Return the (x, y) coordinate for the center point of the cell that contains the specified text.  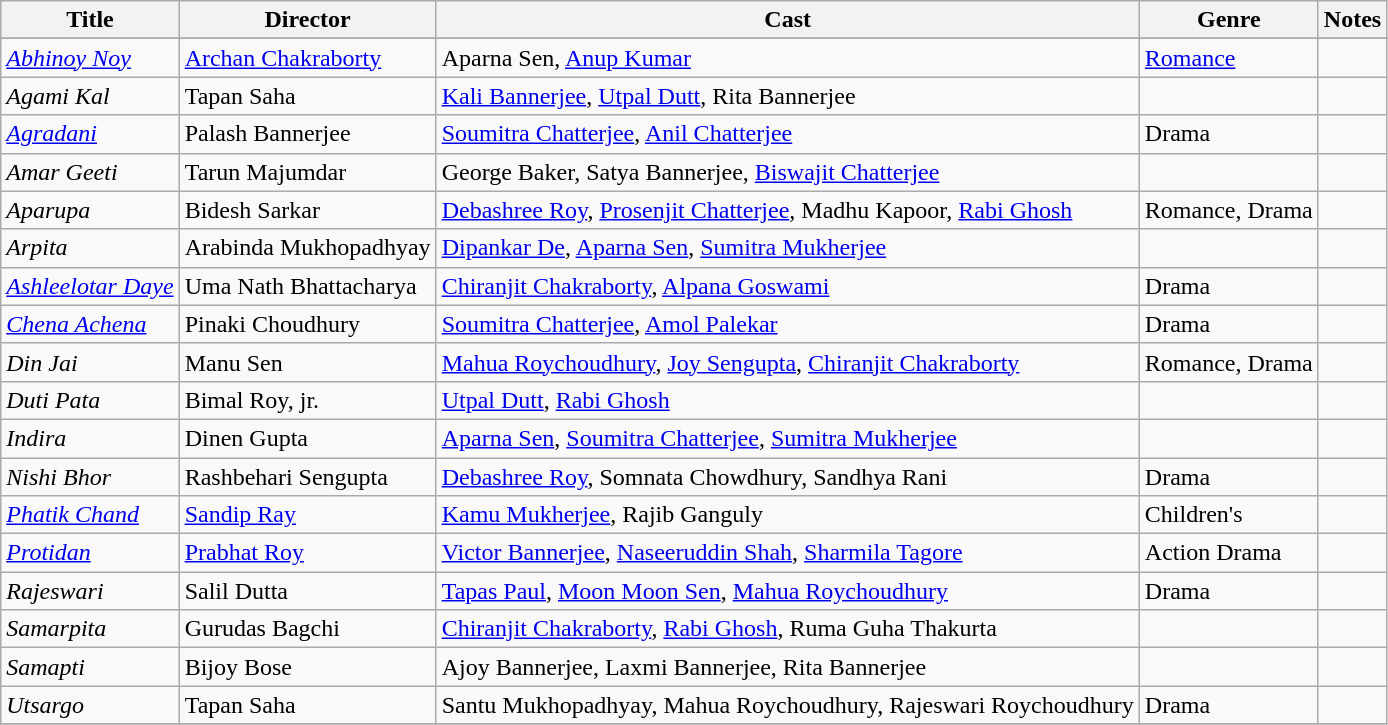
Santu Mukhopadhyay, Mahua Roychoudhury, Rajeswari Roychoudhury (788, 705)
Action Drama (1228, 553)
Chiranjit Chakraborty, Alpana Goswami (788, 286)
Soumitra Chatterjee, Anil Chatterjee (788, 134)
Bimal Roy, jr. (308, 400)
Pinaki Choudhury (308, 324)
Bidesh Sarkar (308, 210)
Palash Bannerjee (308, 134)
Debashree Roy, Somnata Chowdhury, Sandhya Rani (788, 477)
Arabinda Mukhopadhyay (308, 248)
Genre (1228, 20)
Romance (1228, 58)
Din Jai (90, 362)
Gurudas Bagchi (308, 629)
Debashree Roy, Prosenjit Chatterjee, Madhu Kapoor, Rabi Ghosh (788, 210)
Nishi Bhor (90, 477)
Indira (90, 438)
Amar Geeti (90, 172)
Arpita (90, 248)
Utpal Dutt, Rabi Ghosh (788, 400)
Chena Achena (90, 324)
Kali Bannerjee, Utpal Dutt, Rita Bannerjee (788, 96)
Tapas Paul, Moon Moon Sen, Mahua Roychoudhury (788, 591)
Ajoy Bannerjee, Laxmi Bannerjee, Rita Bannerjee (788, 667)
Notes (1352, 20)
Rashbehari Sengupta (308, 477)
Children's (1228, 515)
Salil Dutta (308, 591)
Aparna Sen, Anup Kumar (788, 58)
Manu Sen (308, 362)
Agradani (90, 134)
Samapti (90, 667)
Rajeswari (90, 591)
Protidan (90, 553)
Sandip Ray (308, 515)
Duti Pata (90, 400)
Chiranjit Chakraborty, Rabi Ghosh, Ruma Guha Thakurta (788, 629)
Dipankar De, Aparna Sen, Sumitra Mukherjee (788, 248)
Tarun Majumdar (308, 172)
Phatik Chand (90, 515)
Archan Chakraborty (308, 58)
Aparupa (90, 210)
Agami Kal (90, 96)
Director (308, 20)
Uma Nath Bhattacharya (308, 286)
Aparna Sen, Soumitra Chatterjee, Sumitra Mukherjee (788, 438)
Prabhat Roy (308, 553)
Kamu Mukherjee, Rajib Ganguly (788, 515)
Victor Bannerjee, Naseeruddin Shah, Sharmila Tagore (788, 553)
Abhinoy Noy (90, 58)
Cast (788, 20)
Title (90, 20)
Samarpita (90, 629)
Bijoy Bose (308, 667)
Utsargo (90, 705)
Dinen Gupta (308, 438)
Ashleelotar Daye (90, 286)
Soumitra Chatterjee, Amol Palekar (788, 324)
Mahua Roychoudhury, Joy Sengupta, Chiranjit Chakraborty (788, 362)
George Baker, Satya Bannerjee, Biswajit Chatterjee (788, 172)
